From the cell containing the given text, extract its center point as (x, y) coordinate. 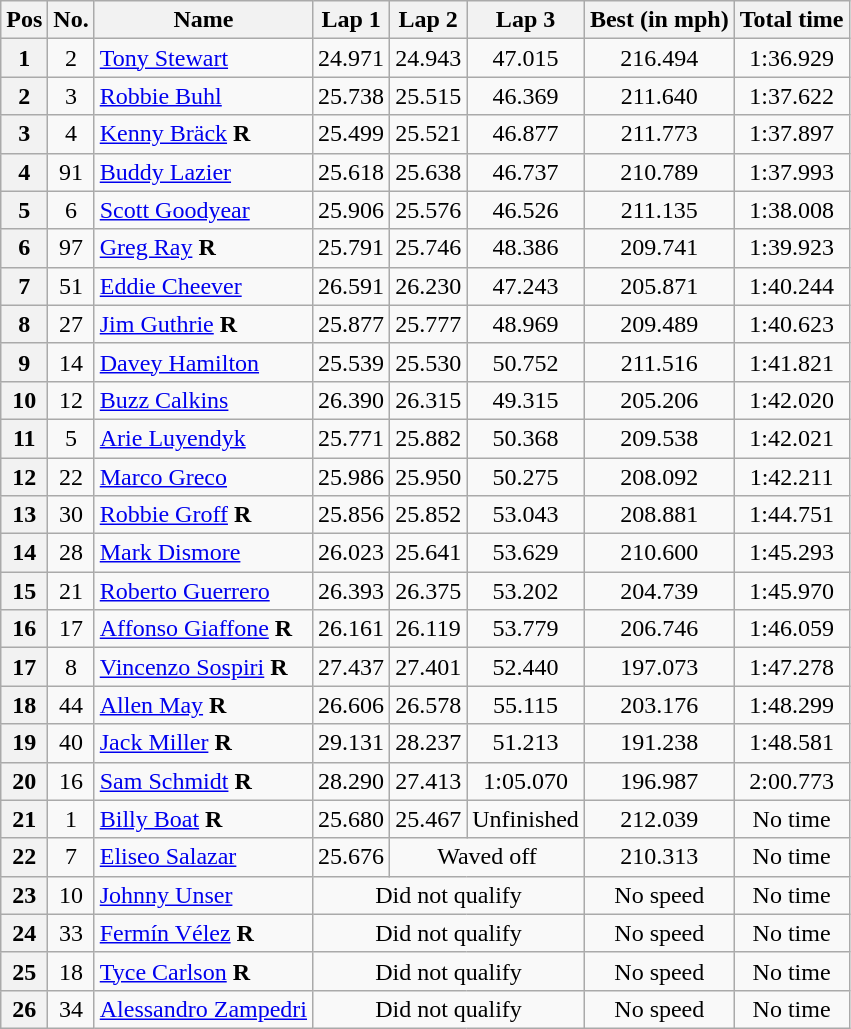
51 (71, 286)
91 (71, 172)
210.789 (659, 172)
Waved off (488, 857)
25.877 (352, 324)
Jack Miller R (203, 743)
1:45.970 (792, 591)
25.791 (352, 248)
Affonso Giaffone R (203, 629)
Billy Boat R (203, 819)
Tony Stewart (203, 58)
50.752 (526, 362)
2:00.773 (792, 781)
23 (24, 895)
46.369 (526, 96)
25.467 (428, 819)
1:47.278 (792, 667)
25.539 (352, 362)
208.881 (659, 515)
24.943 (428, 58)
Roberto Guerrero (203, 591)
1:48.581 (792, 743)
211.773 (659, 134)
53.629 (526, 553)
26 (24, 1009)
26.315 (428, 400)
25.530 (428, 362)
Name (203, 20)
1:45.293 (792, 553)
53.202 (526, 591)
25.499 (352, 134)
No. (71, 20)
1:05.070 (526, 781)
30 (71, 515)
25.882 (428, 438)
25.738 (352, 96)
Greg Ray R (203, 248)
Pos (24, 20)
25.852 (428, 515)
26.390 (352, 400)
28.237 (428, 743)
Arie Luyendyk (203, 438)
55.115 (526, 705)
210.313 (659, 857)
211.135 (659, 210)
209.489 (659, 324)
47.015 (526, 58)
19 (24, 743)
15 (24, 591)
25 (24, 971)
50.275 (526, 477)
Eliseo Salazar (203, 857)
25.856 (352, 515)
Total time (792, 20)
25.906 (352, 210)
25.515 (428, 96)
27.437 (352, 667)
212.039 (659, 819)
25.771 (352, 438)
48.969 (526, 324)
47.243 (526, 286)
26.023 (352, 553)
Lap 1 (352, 20)
1:39.923 (792, 248)
Kenny Bräck R (203, 134)
24 (24, 933)
Jim Guthrie R (203, 324)
203.176 (659, 705)
1:42.211 (792, 477)
Best (in mph) (659, 20)
1:44.751 (792, 515)
11 (24, 438)
205.871 (659, 286)
1:41.821 (792, 362)
25.676 (352, 857)
25.986 (352, 477)
191.238 (659, 743)
53.779 (526, 629)
25.777 (428, 324)
33 (71, 933)
211.516 (659, 362)
Alessandro Zampedri (203, 1009)
Allen May R (203, 705)
216.494 (659, 58)
26.591 (352, 286)
1:40.244 (792, 286)
29.131 (352, 743)
25.950 (428, 477)
24.971 (352, 58)
46.526 (526, 210)
28.290 (352, 781)
Tyce Carlson R (203, 971)
206.746 (659, 629)
Unfinished (526, 819)
13 (24, 515)
Vincenzo Sospiri R (203, 667)
1:37.622 (792, 96)
44 (71, 705)
27 (71, 324)
26.393 (352, 591)
1:40.623 (792, 324)
Mark Dismore (203, 553)
34 (71, 1009)
204.739 (659, 591)
Lap 2 (428, 20)
1:42.021 (792, 438)
50.368 (526, 438)
211.640 (659, 96)
Buddy Lazier (203, 172)
40 (71, 743)
Lap 3 (526, 20)
Robbie Groff R (203, 515)
20 (24, 781)
Marco Greco (203, 477)
46.877 (526, 134)
1:42.020 (792, 400)
28 (71, 553)
25.638 (428, 172)
48.386 (526, 248)
26.230 (428, 286)
205.206 (659, 400)
Scott Goodyear (203, 210)
1:36.929 (792, 58)
9 (24, 362)
46.737 (526, 172)
Eddie Cheever (203, 286)
1:48.299 (792, 705)
25.618 (352, 172)
Johnny Unser (203, 895)
25.641 (428, 553)
197.073 (659, 667)
208.092 (659, 477)
Robbie Buhl (203, 96)
26.375 (428, 591)
1:46.059 (792, 629)
209.538 (659, 438)
210.600 (659, 553)
27.401 (428, 667)
1:37.993 (792, 172)
26.578 (428, 705)
1:38.008 (792, 210)
25.521 (428, 134)
52.440 (526, 667)
25.576 (428, 210)
196.987 (659, 781)
27.413 (428, 781)
25.680 (352, 819)
49.315 (526, 400)
97 (71, 248)
1:37.897 (792, 134)
Fermín Vélez R (203, 933)
209.741 (659, 248)
26.119 (428, 629)
26.161 (352, 629)
53.043 (526, 515)
51.213 (526, 743)
26.606 (352, 705)
Buzz Calkins (203, 400)
Sam Schmidt R (203, 781)
Davey Hamilton (203, 362)
25.746 (428, 248)
